Detect which cell encompasses the target text, then output its [x, y] center coordinate. 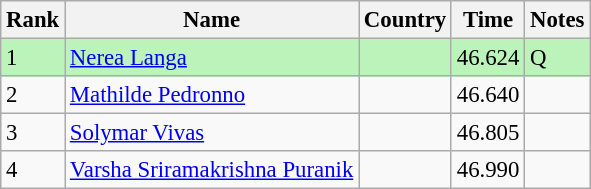
2 [33, 95]
Notes [558, 20]
Country [406, 20]
Varsha Sriramakrishna Puranik [212, 170]
46.805 [488, 133]
46.990 [488, 170]
Rank [33, 20]
Name [212, 20]
46.624 [488, 58]
Nerea Langa [212, 58]
Mathilde Pedronno [212, 95]
3 [33, 133]
4 [33, 170]
1 [33, 58]
Solymar Vivas [212, 133]
Time [488, 20]
46.640 [488, 95]
Q [558, 58]
